Provide the (x, y) coordinate of the cell's center where the given text is located.  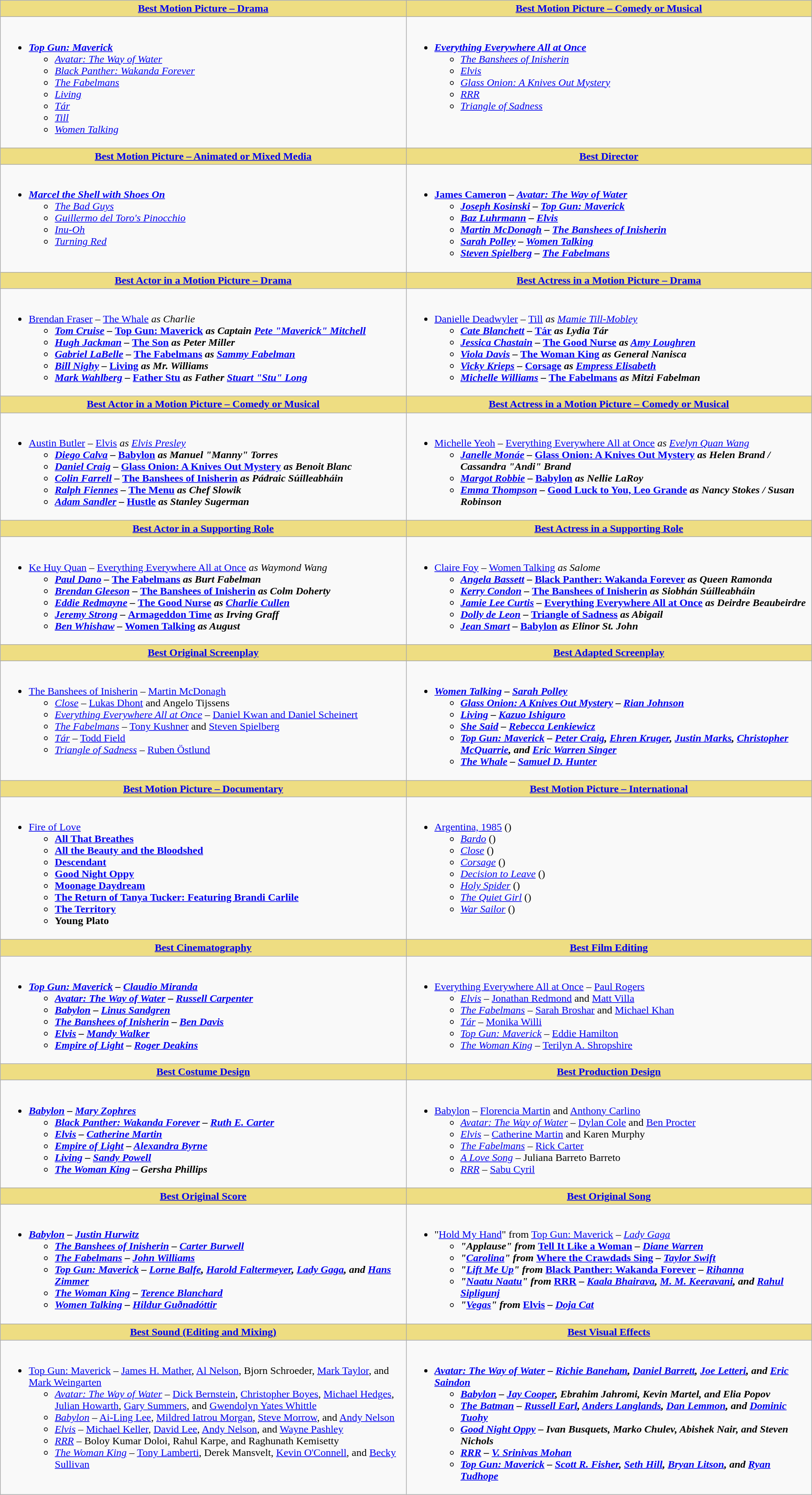
Best Original Song (609, 1196)
Argentina, 1985 ()Bardo ()Close ()Corsage ()Decision to Leave ()Holy Spider ()The Quiet Girl ()War Sailor () (609, 869)
Top Gun: MaverickAvatar: The Way of WaterBlack Panther: Wakanda ForeverThe FabelmansLivingTárTillWomen Talking (203, 82)
Best Cinematography (203, 948)
Best Motion Picture – Comedy or Musical (609, 9)
Best Adapted Screenplay (609, 652)
Best Production Design (609, 1072)
Best Original Score (203, 1196)
Best Actress in a Supporting Role (609, 528)
Best Sound (Editing and Mixing) (203, 1332)
Best Actor in a Supporting Role (203, 528)
Best Director (609, 156)
Best Motion Picture – International (609, 788)
Marcel the Shell with Shoes OnThe Bad GuysGuillermo del Toro's PinocchioInu-OhTurning Red (203, 218)
Best Actress in a Motion Picture – Comedy or Musical (609, 404)
Best Actor in a Motion Picture – Comedy or Musical (203, 404)
Best Film Editing (609, 948)
Best Actor in a Motion Picture – Drama (203, 280)
Best Costume Design (203, 1072)
Everything Everywhere All at OnceThe Banshees of InisherinElvisGlass Onion: A Knives Out MysteryRRRTriangle of Sadness (609, 82)
Best Visual Effects (609, 1332)
Best Motion Picture – Drama (203, 9)
Best Original Screenplay (203, 652)
Best Actress in a Motion Picture – Drama (609, 280)
Best Motion Picture – Animated or Mixed Media (203, 156)
Best Motion Picture – Documentary (203, 788)
